Detect which cell encompasses the target text, then output its (x, y) center coordinate. 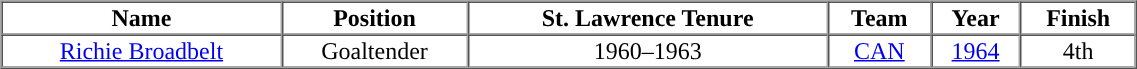
1960–1963 (648, 50)
4th (1078, 50)
Position (374, 18)
St. Lawrence Tenure (648, 18)
Finish (1078, 18)
Team (880, 18)
Year (976, 18)
1964 (976, 50)
CAN (880, 50)
Richie Broadbelt (142, 50)
Name (142, 18)
Goaltender (374, 50)
